From the cell containing the given text, extract its center point as (X, Y) coordinate. 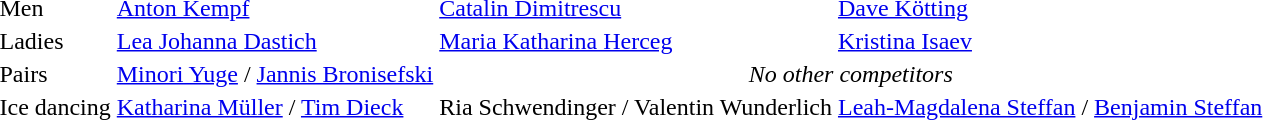
Lea Johanna Dastich (274, 41)
Kristina Isaev (1050, 41)
Maria Katharina Herceg (636, 41)
Minori Yuge / Jannis Bronisefski (274, 74)
